Search for the cell housing the specified text and yield its (x, y) center coordinate. 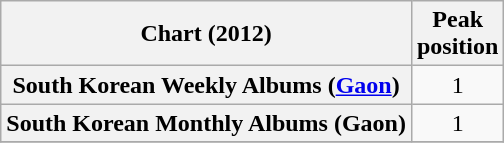
Chart (2012) (206, 34)
Peakposition (457, 34)
South Korean Monthly Albums (Gaon) (206, 123)
South Korean Weekly Albums (Gaon) (206, 85)
